Output the (X, Y) coordinate of the center of the cell containing the given text.  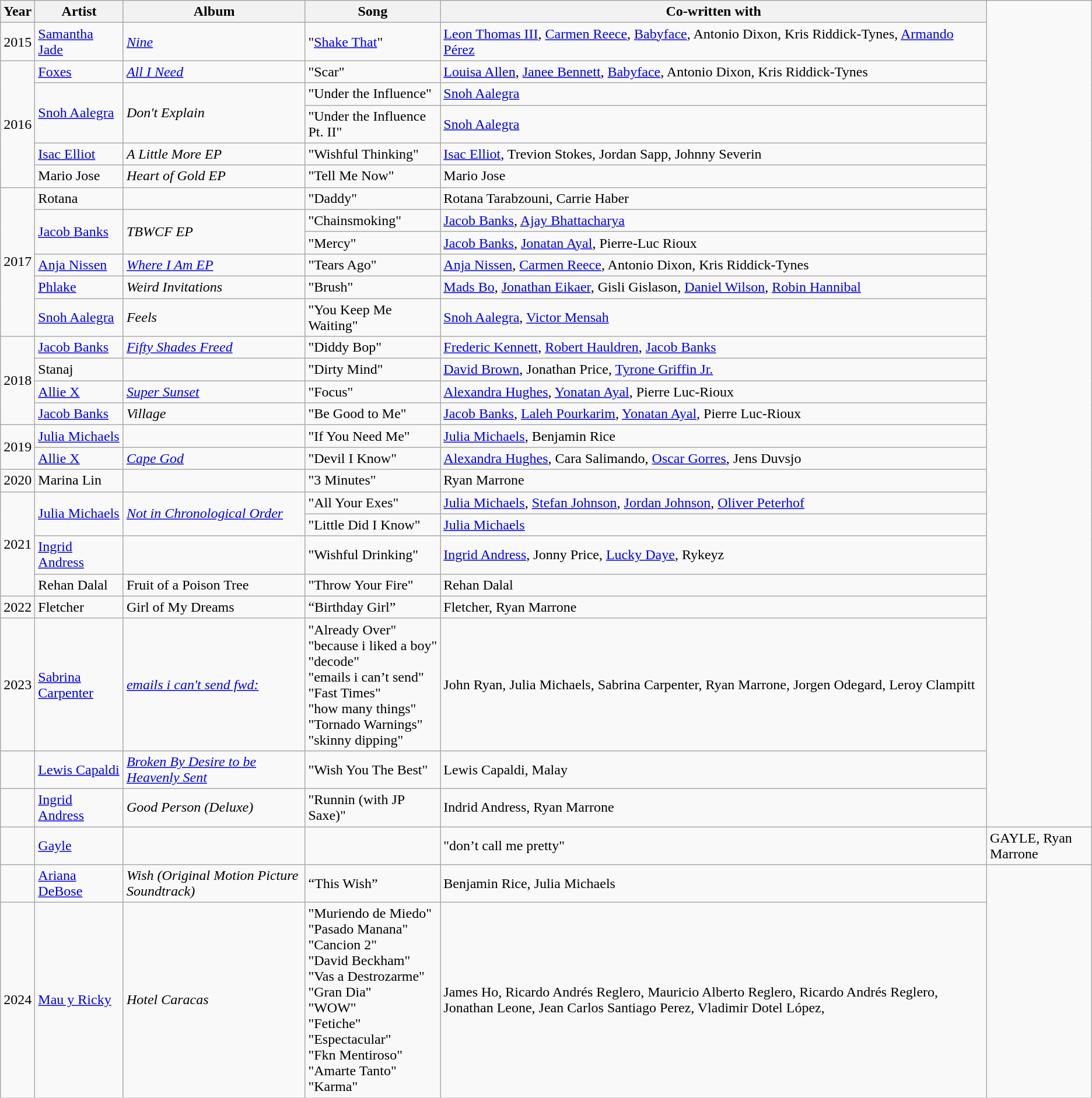
2023 (17, 685)
Fletcher (79, 607)
"Devil I Know" (373, 458)
emails i can't send fwd: (213, 685)
"Under the Influence" (373, 94)
GAYLE, Ryan Marrone (1039, 846)
Alexandra Hughes, Yonatan Ayal, Pierre Luc-Rioux (714, 392)
Fifty Shades Freed (213, 348)
"Brush" (373, 287)
"Wishful Thinking" (373, 154)
Foxes (79, 72)
Frederic Kennett, Robert Hauldren, Jacob Banks (714, 348)
Feels (213, 317)
2021 (17, 543)
Wish (Original Motion Picture Soundtrack) (213, 884)
David Brown, Jonathan Price, Tyrone Griffin Jr. (714, 370)
2022 (17, 607)
"Already Over""because i liked a boy""decode""emails i can’t send""Fast Times""how many things""Tornado Warnings""skinny dipping" (373, 685)
2015 (17, 42)
Julia Michaels, Benjamin Rice (714, 436)
Anja Nissen, Carmen Reece, Antonio Dixon, Kris Riddick-Tynes (714, 265)
"Runnin (with JP Saxe)" (373, 807)
Julia Michaels, Stefan Johnson, Jordan Johnson, Oliver Peterhof (714, 503)
Super Sunset (213, 392)
Song (373, 12)
Mads Bo, Jonathan Eikaer, Gisli Gislason, Daniel Wilson, Robin Hannibal (714, 287)
"Under the Influence Pt. II" (373, 124)
Jacob Banks, Ajay Bhattacharya (714, 220)
"Daddy" (373, 198)
Indrid Andress, Ryan Marrone (714, 807)
Marina Lin (79, 480)
Artist (79, 12)
Girl of My Dreams (213, 607)
"Tell Me Now" (373, 176)
2024 (17, 1001)
Jacob Banks, Laleh Pourkarim, Yonatan Ayal, Pierre Luc-Rioux (714, 414)
Lewis Capaldi, Malay (714, 770)
TBWCF EP (213, 231)
Jacob Banks, Jonatan Ayal, Pierre-Luc Rioux (714, 243)
"Be Good to Me" (373, 414)
"don’t call me pretty" (714, 846)
Good Person (Deluxe) (213, 807)
Broken By Desire to be Heavenly Sent (213, 770)
“Birthday Girl” (373, 607)
Heart of Gold EP (213, 176)
Gayle (79, 846)
"Shake That" (373, 42)
"Throw Your Fire" (373, 585)
Year (17, 12)
Weird Invitations (213, 287)
James Ho, Ricardo Andrés Reglero, Mauricio Alberto Reglero, Ricardo Andrés Reglero, Jonathan Leone, Jean Carlos Santiago Perez, Vladimir Dotel López, (714, 1001)
"Little Did I Know" (373, 525)
Album (213, 12)
All I Need (213, 72)
"All Your Exes" (373, 503)
Village (213, 414)
Nine (213, 42)
"3 Minutes" (373, 480)
Mau y Ricky (79, 1001)
Phlake (79, 287)
Stanaj (79, 370)
Fletcher, Ryan Marrone (714, 607)
2018 (17, 381)
Cape God (213, 458)
Not in Chronological Order (213, 514)
“This Wish” (373, 884)
Louisa Allen, Janee Bennett, Babyface, Antonio Dixon, Kris Riddick-Tynes (714, 72)
Isac Elliot, Trevion Stokes, Jordan Sapp, Johnny Severin (714, 154)
Isac Elliot (79, 154)
Snoh Aalegra, Victor Mensah (714, 317)
Alexandra Hughes, Cara Salimando, Oscar Gorres, Jens Duvsjo (714, 458)
2017 (17, 261)
2020 (17, 480)
Don't Explain (213, 113)
Sabrina Carpenter (79, 685)
"If You Need Me" (373, 436)
Anja Nissen (79, 265)
"You Keep Me Waiting" (373, 317)
Leon Thomas III, Carmen Reece, Babyface, Antonio Dixon, Kris Riddick-Tynes, Armando Pérez (714, 42)
2019 (17, 447)
"Chainsmoking" (373, 220)
"Wish You The Best" (373, 770)
"Diddy Bop" (373, 348)
Ryan Marrone (714, 480)
Rotana Tarabzouni, Carrie Haber (714, 198)
A Little More EP (213, 154)
2016 (17, 124)
"Focus" (373, 392)
Co-written with (714, 12)
Fruit of a Poison Tree (213, 585)
"Scar" (373, 72)
Ingrid Andress, Jonny Price, Lucky Daye, Rykeyz (714, 555)
Samantha Jade (79, 42)
"Wishful Drinking" (373, 555)
Rotana (79, 198)
Hotel Caracas (213, 1001)
"Dirty Mind" (373, 370)
Lewis Capaldi (79, 770)
Ariana DeBose (79, 884)
"Mercy" (373, 243)
Where I Am EP (213, 265)
John Ryan, Julia Michaels, Sabrina Carpenter, Ryan Marrone, Jorgen Odegard, Leroy Clampitt (714, 685)
Benjamin Rice, Julia Michaels (714, 884)
"Tears Ago" (373, 265)
